Scan for the cell matching the given text and deliver its (X, Y) coordinate at center. 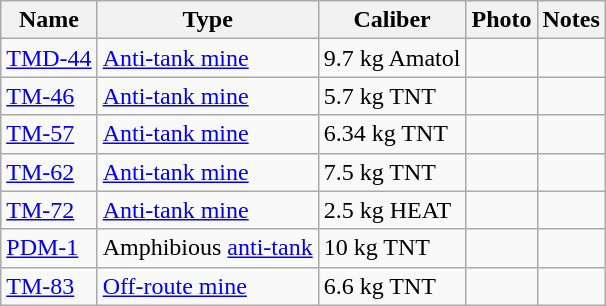
9.7 kg Amatol (392, 58)
Photo (502, 20)
2.5 kg HEAT (392, 210)
Caliber (392, 20)
TM-57 (49, 134)
TM-46 (49, 96)
Amphibious anti-tank (208, 248)
Type (208, 20)
7.5 kg TNT (392, 172)
PDM-1 (49, 248)
TMD-44 (49, 58)
6.6 kg TNT (392, 286)
Off-route mine (208, 286)
Name (49, 20)
TM-62 (49, 172)
5.7 kg TNT (392, 96)
10 kg TNT (392, 248)
TM-72 (49, 210)
TM-83 (49, 286)
6.34 kg TNT (392, 134)
Notes (571, 20)
